Find where the given text appears and provide that cell's center as (X, Y) coordinate. 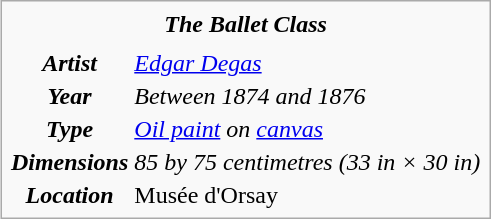
Musée d'Orsay (308, 195)
Oil paint on canvas (308, 129)
Edgar Degas (308, 63)
85 by 75 centimetres (33 in × 30 in) (308, 162)
The Ballet Class (245, 24)
Dimensions (69, 162)
Between 1874 and 1876 (308, 96)
Type (69, 129)
Location (69, 195)
Artist (69, 63)
Year (69, 96)
